Identify which cell holds the provided text, then report its [x, y] central coordinate. 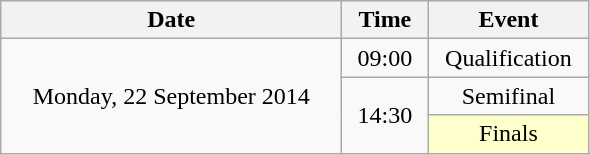
Date [172, 20]
14:30 [385, 115]
Qualification [508, 58]
Time [385, 20]
09:00 [385, 58]
Monday, 22 September 2014 [172, 96]
Semifinal [508, 96]
Finals [508, 134]
Event [508, 20]
